Output the (x, y) coordinate of the center of the cell containing the given text.  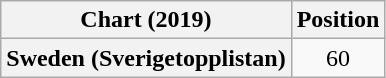
60 (338, 58)
Chart (2019) (146, 20)
Sweden (Sverigetopplistan) (146, 58)
Position (338, 20)
